From the cell containing the given text, extract its center point as [x, y] coordinate. 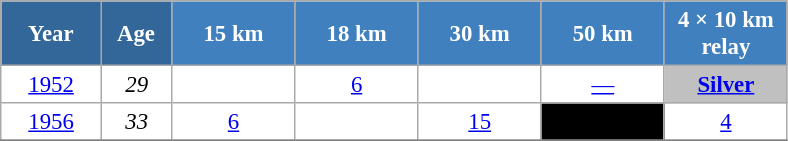
33 [136, 122]
Year [52, 34]
30 km [480, 34]
Age [136, 34]
15 km [234, 34]
Silver [726, 85]
1952 [52, 85]
4 [726, 122]
1956 [52, 122]
18 km [356, 34]
15 [480, 122]
— [602, 85]
29 [136, 85]
4 × 10 km relay [726, 34]
50 km [602, 34]
